Determine the (x, y) coordinate at the center of the cell enclosing the given text.  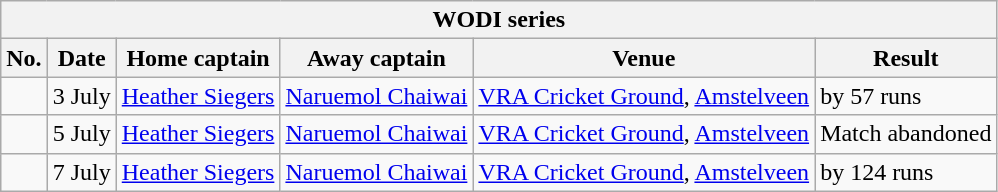
Home captain (198, 58)
Date (82, 58)
5 July (82, 134)
Match abandoned (906, 134)
3 July (82, 96)
by 57 runs (906, 96)
No. (24, 58)
Venue (644, 58)
7 July (82, 172)
by 124 runs (906, 172)
Away captain (376, 58)
Result (906, 58)
WODI series (499, 20)
